Scan for the cell matching the given text and deliver its [X, Y] coordinate at center. 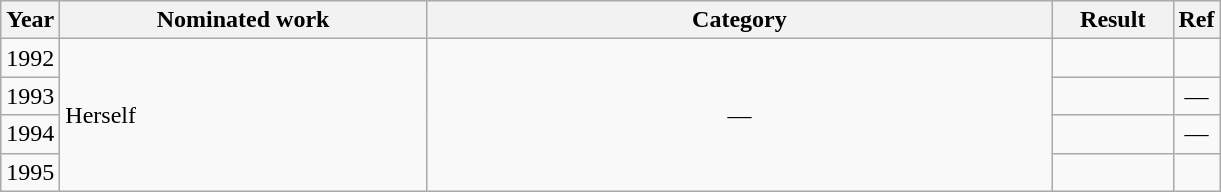
1992 [30, 58]
Result [1112, 20]
Year [30, 20]
Category [739, 20]
1995 [30, 172]
Nominated work [244, 20]
Ref [1196, 20]
Herself [244, 115]
1993 [30, 96]
1994 [30, 134]
